Identify which cell holds the provided text, then report its (X, Y) central coordinate. 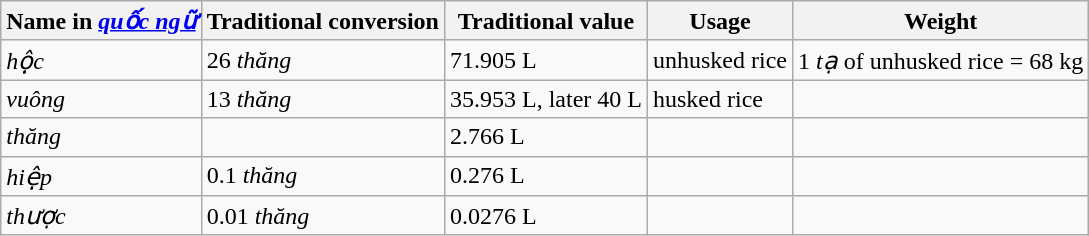
35.953 L, later 40 L (546, 99)
26 thăng (322, 60)
0.0276 L (546, 216)
thăng (101, 137)
2.766 L (546, 137)
Usage (720, 21)
Name in quốc ngữ (101, 21)
hiệp (101, 176)
Traditional value (546, 21)
71.905 L (546, 60)
hộc (101, 60)
0.01 thăng (322, 216)
thược (101, 216)
13 thăng (322, 99)
Weight (941, 21)
0.276 L (546, 176)
vuông (101, 99)
1 tạ of unhusked rice = 68 kg (941, 60)
husked rice (720, 99)
Traditional conversion (322, 21)
unhusked rice (720, 60)
0.1 thăng (322, 176)
